From the cell containing the given text, extract its center point as (X, Y) coordinate. 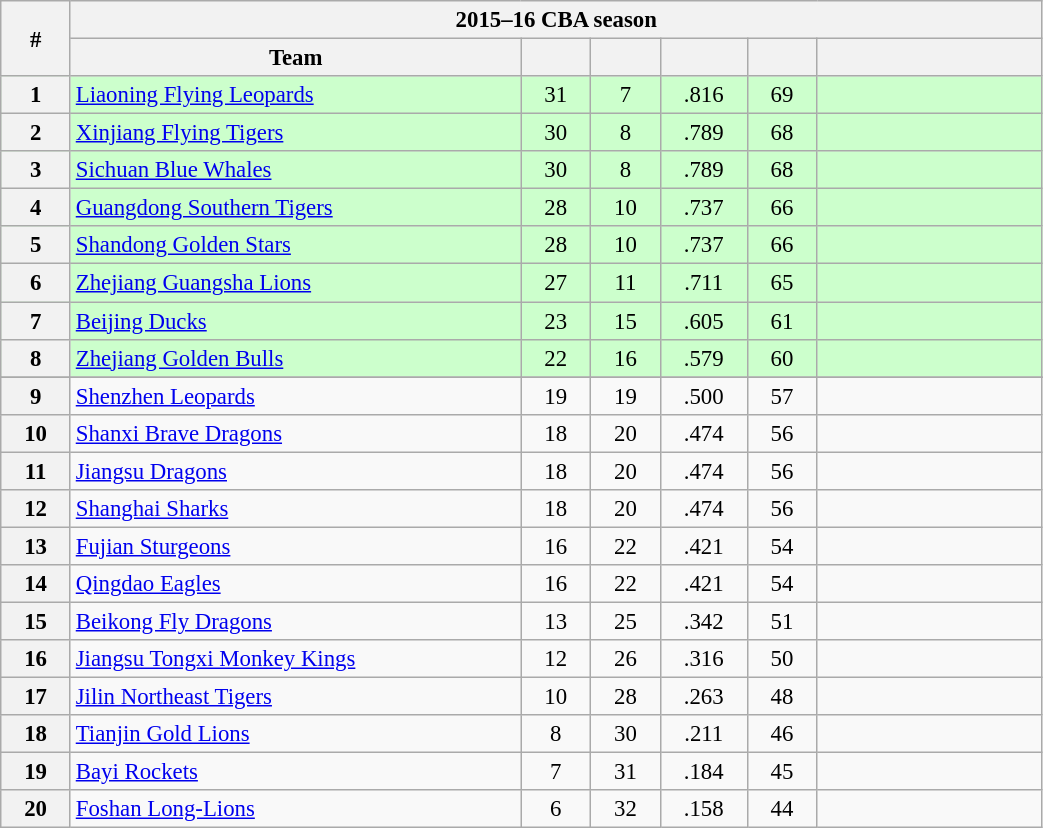
Qingdao Eagles (295, 584)
Fujian Sturgeons (295, 546)
.158 (704, 809)
69 (782, 95)
Shenzhen Leopards (295, 396)
45 (782, 772)
27 (556, 283)
Shandong Golden Stars (295, 245)
Team (295, 58)
57 (782, 396)
2015–16 CBA season (556, 20)
Foshan Long-Lions (295, 809)
Bayi Rockets (295, 772)
Jiangsu Dragons (295, 471)
Tianjin Gold Lions (295, 734)
26 (626, 659)
.711 (704, 283)
50 (782, 659)
Guangdong Southern Tigers (295, 208)
.500 (704, 396)
Xinjiang Flying Tigers (295, 133)
.816 (704, 95)
17 (36, 697)
3 (36, 170)
44 (782, 809)
Liaoning Flying Leopards (295, 95)
.316 (704, 659)
.263 (704, 697)
Shanghai Sharks (295, 509)
5 (36, 245)
Sichuan Blue Whales (295, 170)
.579 (704, 358)
14 (36, 584)
65 (782, 283)
4 (36, 208)
Zhejiang Guangsha Lions (295, 283)
.605 (704, 321)
23 (556, 321)
Shanxi Brave Dragons (295, 433)
# (36, 38)
2 (36, 133)
25 (626, 621)
.184 (704, 772)
Jilin Northeast Tigers (295, 697)
9 (36, 396)
61 (782, 321)
32 (626, 809)
51 (782, 621)
60 (782, 358)
.342 (704, 621)
Beikong Fly Dragons (295, 621)
Zhejiang Golden Bulls (295, 358)
46 (782, 734)
Jiangsu Tongxi Monkey Kings (295, 659)
48 (782, 697)
Beijing Ducks (295, 321)
.211 (704, 734)
1 (36, 95)
